For the text-containing cell, return its midpoint in (X, Y) coordinate format. 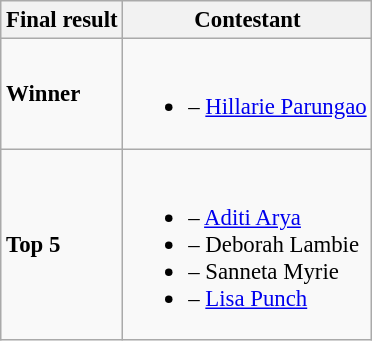
– Aditi Arya – Deborah Lambie – Sanneta Myrie – Lisa Punch (248, 244)
Winner (62, 94)
Final result (62, 20)
– Hillarie Parungao (248, 94)
Top 5 (62, 244)
Contestant (248, 20)
